Determine the (X, Y) coordinate at the center of the cell enclosing the given text.  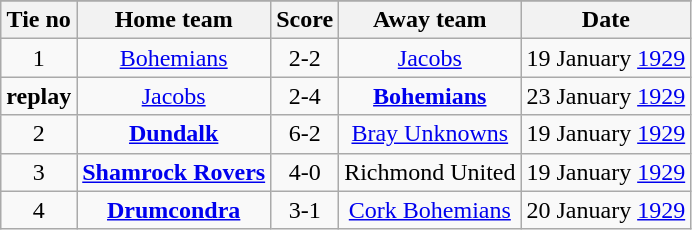
Away team (430, 20)
Date (606, 20)
2-2 (305, 58)
6-2 (305, 134)
Tie no (39, 20)
3-1 (305, 210)
4 (39, 210)
Bray Unknowns (430, 134)
replay (39, 96)
Drumcondra (174, 210)
20 January 1929 (606, 210)
2-4 (305, 96)
Score (305, 20)
Cork Bohemians (430, 210)
3 (39, 172)
Shamrock Rovers (174, 172)
2 (39, 134)
4-0 (305, 172)
23 January 1929 (606, 96)
Richmond United (430, 172)
Dundalk (174, 134)
Home team (174, 20)
1 (39, 58)
